Extract the (X, Y) coordinate from the center of the cell holding the provided text.  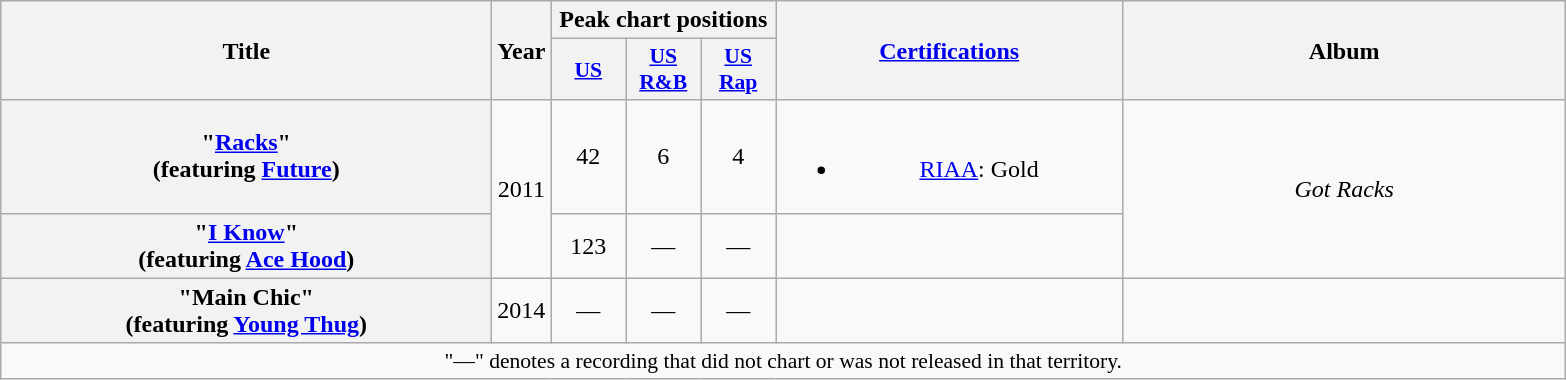
42 (588, 156)
US R&B (664, 70)
Title (246, 50)
"Main Chic" (featuring Young Thug) (246, 310)
Got Racks (1344, 189)
Album (1344, 50)
123 (588, 246)
"I Know" (featuring Ace Hood) (246, 246)
6 (664, 156)
Certifications (950, 50)
US (588, 70)
"—" denotes a recording that did not chart or was not released in that territory. (784, 361)
2014 (522, 310)
2011 (522, 189)
RIAA: Gold (950, 156)
"Racks"(featuring Future) (246, 156)
4 (738, 156)
Year (522, 50)
US Rap (738, 70)
Peak chart positions (664, 20)
